From the cell containing the given text, extract its center point as [X, Y] coordinate. 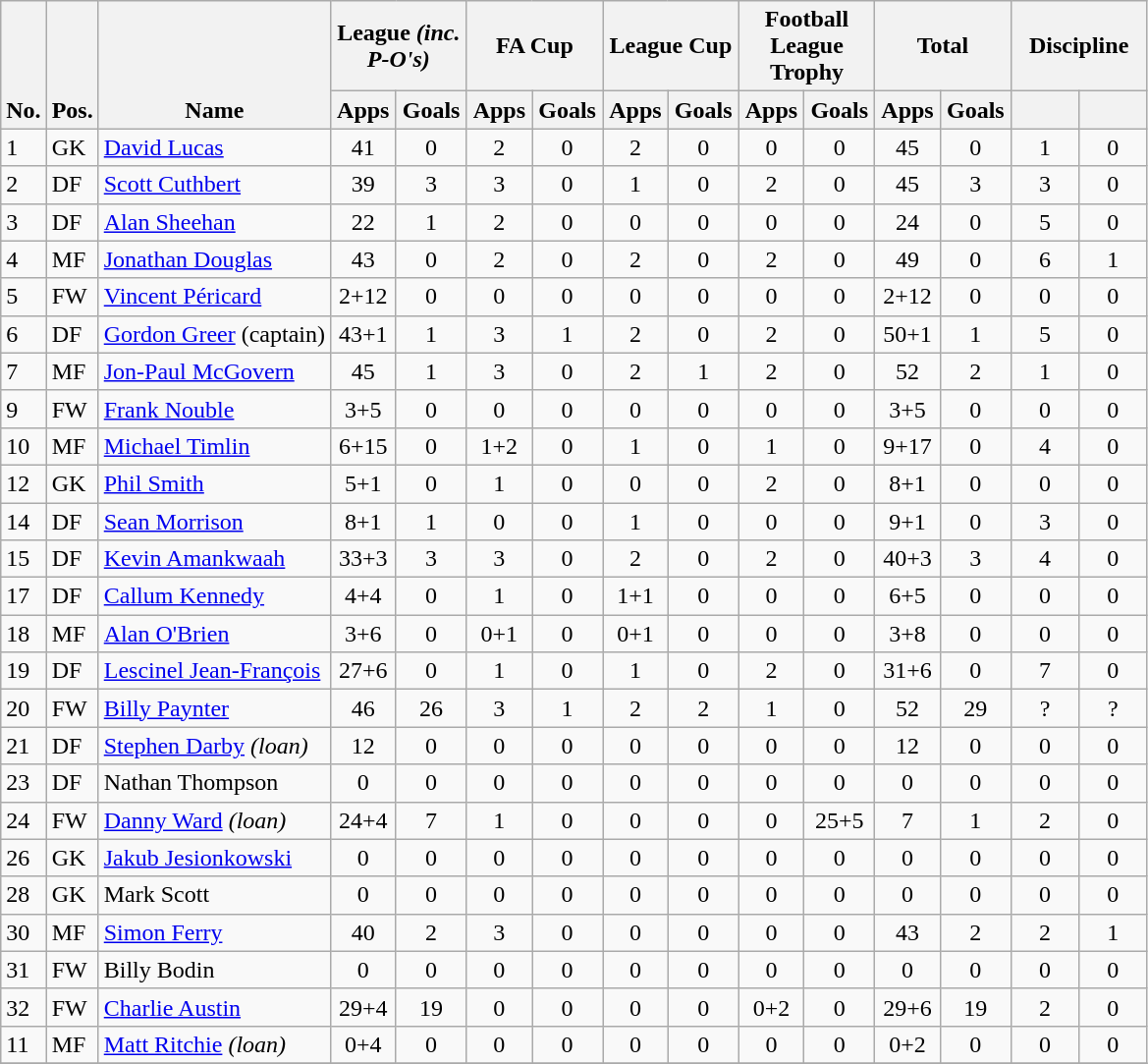
Simon Ferry [214, 932]
Frank Nouble [214, 409]
Danny Ward (loan) [214, 820]
6+15 [363, 446]
4+4 [363, 596]
9+1 [907, 522]
50+1 [907, 334]
20 [24, 708]
Kevin Amankwaah [214, 559]
27+6 [363, 671]
Nathan Thompson [214, 783]
49 [907, 259]
Phil Smith [214, 483]
No. [24, 65]
0+4 [363, 1044]
14 [24, 522]
Football League Trophy [807, 46]
21 [24, 746]
David Lucas [214, 147]
Matt Ritchie (loan) [214, 1044]
Gordon Greer (captain) [214, 334]
11 [24, 1044]
Jonathan Douglas [214, 259]
League (inc. P-O's) [399, 46]
17 [24, 596]
1+1 [636, 596]
Stephen Darby (loan) [214, 746]
3+8 [907, 634]
41 [363, 147]
9+17 [907, 446]
32 [24, 1007]
Mark Scott [214, 895]
46 [363, 708]
League Cup [672, 46]
39 [363, 185]
24+4 [363, 820]
Lescinel Jean-François [214, 671]
Jon-Paul McGovern [214, 371]
Total [943, 46]
Billy Paynter [214, 708]
6+5 [907, 596]
Scott Cuthbert [214, 185]
Alan O'Brien [214, 634]
3+6 [363, 634]
28 [24, 895]
Vincent Péricard [214, 297]
33+3 [363, 559]
40+3 [907, 559]
FA Cup [534, 46]
40 [363, 932]
31 [24, 970]
30 [24, 932]
Charlie Austin [214, 1007]
29+4 [363, 1007]
29+6 [907, 1007]
Callum Kennedy [214, 596]
18 [24, 634]
29 [975, 708]
Billy Bodin [214, 970]
Alan Sheehan [214, 222]
Sean Morrison [214, 522]
43+1 [363, 334]
Michael Timlin [214, 446]
Discipline [1078, 46]
25+5 [840, 820]
1+2 [499, 446]
5+1 [363, 483]
23 [24, 783]
31+6 [907, 671]
22 [363, 222]
9 [24, 409]
10 [24, 446]
Pos. [73, 65]
Name [214, 65]
15 [24, 559]
Jakub Jesionkowski [214, 858]
